Search for the cell housing the specified text and yield its [x, y] center coordinate. 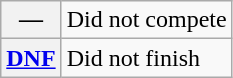
DNF [31, 58]
— [31, 20]
Did not compete [146, 20]
Did not finish [146, 58]
